Return the (x, y) coordinate for the center point of the cell that contains the specified text.  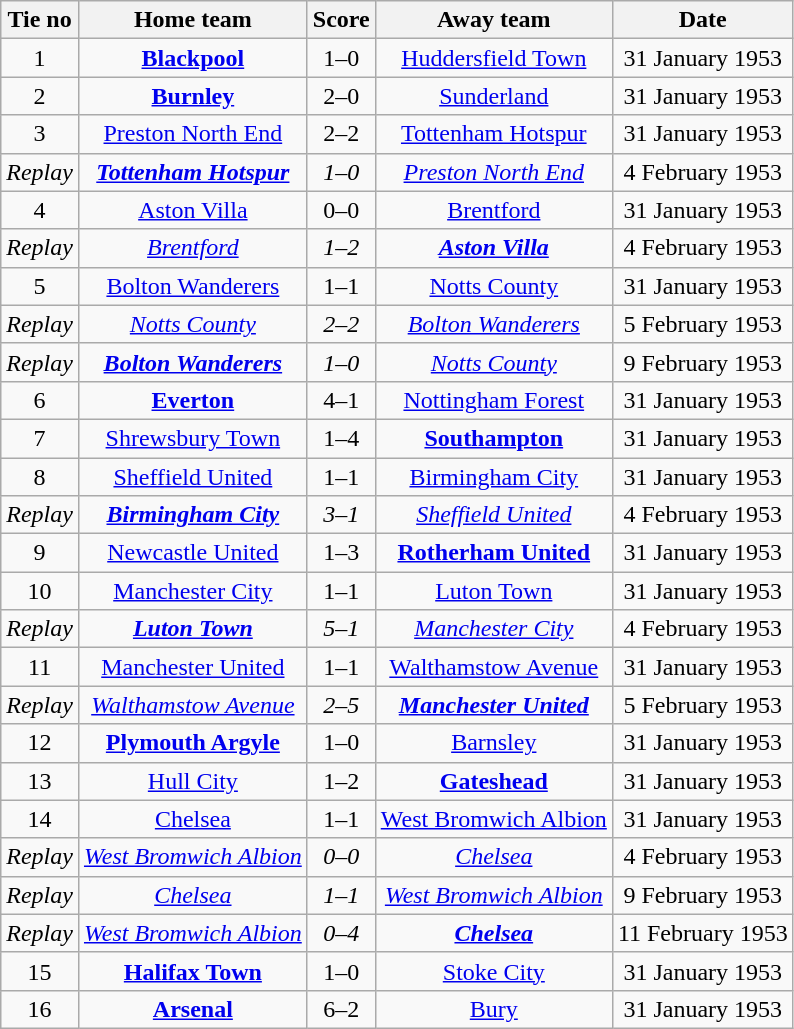
Tie no (40, 20)
Hull City (192, 781)
Burnley (192, 96)
10 (40, 591)
Barnsley (494, 743)
Home team (192, 20)
Southampton (494, 438)
3–1 (341, 515)
Score (341, 20)
Bury (494, 1009)
2–0 (341, 96)
11 (40, 667)
13 (40, 781)
Nottingham Forest (494, 400)
0–4 (341, 933)
Gateshead (494, 781)
11 February 1953 (702, 933)
7 (40, 438)
Sunderland (494, 96)
Away team (494, 20)
5 (40, 286)
1–3 (341, 553)
Blackpool (192, 58)
1–4 (341, 438)
5–1 (341, 629)
6–2 (341, 1009)
2–5 (341, 705)
3 (40, 134)
6 (40, 400)
Arsenal (192, 1009)
8 (40, 477)
Stoke City (494, 971)
14 (40, 819)
Plymouth Argyle (192, 743)
Everton (192, 400)
4–1 (341, 400)
9 (40, 553)
Halifax Town (192, 971)
15 (40, 971)
Date (702, 20)
2 (40, 96)
Shrewsbury Town (192, 438)
Rotherham United (494, 553)
Newcastle United (192, 553)
16 (40, 1009)
4 (40, 210)
12 (40, 743)
1 (40, 58)
Huddersfield Town (494, 58)
